Detect which cell encompasses the target text, then output its [X, Y] center coordinate. 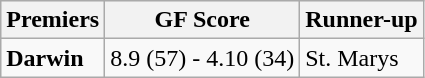
Runner-up [362, 20]
GF Score [202, 20]
St. Marys [362, 58]
Premiers [53, 20]
8.9 (57) - 4.10 (34) [202, 58]
Darwin [53, 58]
